Output the (X, Y) coordinate of the center of the cell containing the given text.  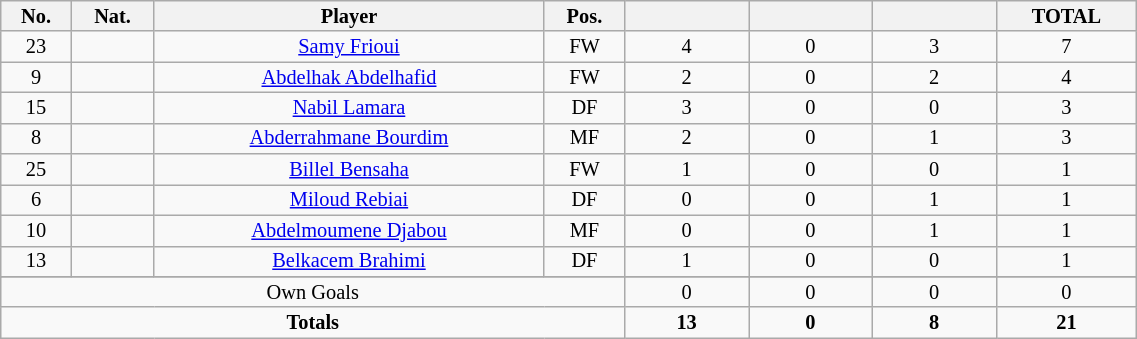
21 (1066, 322)
25 (36, 170)
Pos. (584, 16)
Miloud Rebiai (349, 200)
Belkacem Brahimi (349, 262)
Abdelhak Abdelhafid (349, 78)
TOTAL (1066, 16)
Billel Bensaha (349, 170)
6 (36, 200)
Player (349, 16)
9 (36, 78)
Samy Frioui (349, 46)
Nat. (112, 16)
7 (1066, 46)
10 (36, 230)
Abdelmoumene Djabou (349, 230)
Nabil Lamara (349, 108)
Own Goals (313, 292)
Totals (313, 322)
15 (36, 108)
Abderrahmane Bourdim (349, 138)
No. (36, 16)
23 (36, 46)
